Detect which cell encompasses the target text, then output its [x, y] center coordinate. 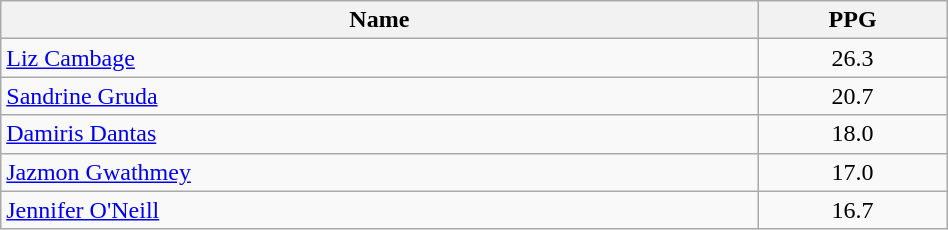
17.0 [852, 172]
Sandrine Gruda [380, 96]
Name [380, 20]
Damiris Dantas [380, 134]
Jazmon Gwathmey [380, 172]
16.7 [852, 210]
18.0 [852, 134]
26.3 [852, 58]
Liz Cambage [380, 58]
20.7 [852, 96]
Jennifer O'Neill [380, 210]
PPG [852, 20]
